Locate the cell with the specified text and output its (x, y) center coordinate. 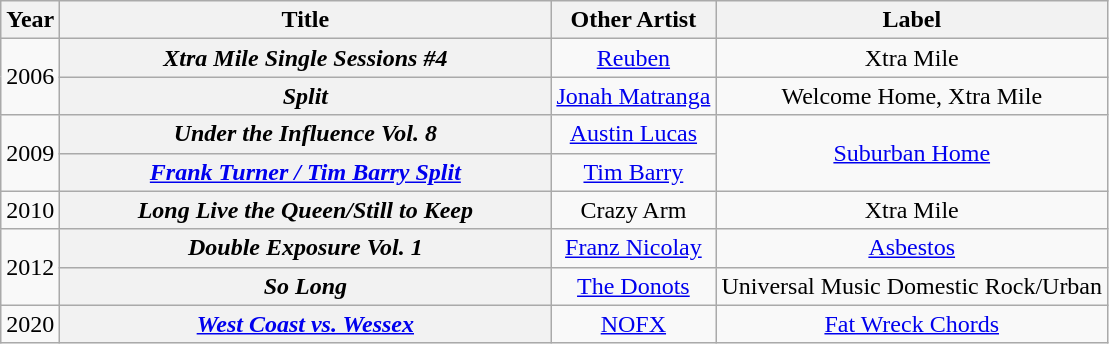
Jonah Matranga (634, 96)
So Long (306, 286)
Long Live the Queen/Still to Keep (306, 210)
Universal Music Domestic Rock/Urban (912, 286)
Fat Wreck Chords (912, 324)
Double Exposure Vol. 1 (306, 248)
Suburban Home (912, 153)
Asbestos (912, 248)
Welcome Home, Xtra Mile (912, 96)
Frank Turner / Tim Barry Split (306, 172)
Xtra Mile Single Sessions #4 (306, 58)
Under the Influence Vol. 8 (306, 134)
Year (30, 20)
Title (306, 20)
2010 (30, 210)
Crazy Arm (634, 210)
2020 (30, 324)
NOFX (634, 324)
The Donots (634, 286)
Austin Lucas (634, 134)
Tim Barry (634, 172)
Label (912, 20)
2009 (30, 153)
Other Artist (634, 20)
Reuben (634, 58)
2012 (30, 267)
2006 (30, 77)
Franz Nicolay (634, 248)
Split (306, 96)
West Coast vs. Wessex (306, 324)
